Pinpoint the cell where the given text exists, returning its [x, y] midpoint coordinate. 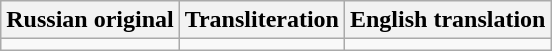
Russian original [90, 20]
Transliteration [262, 20]
English translation [447, 20]
